Return the (X, Y) coordinate for the center point of the cell that contains the specified text.  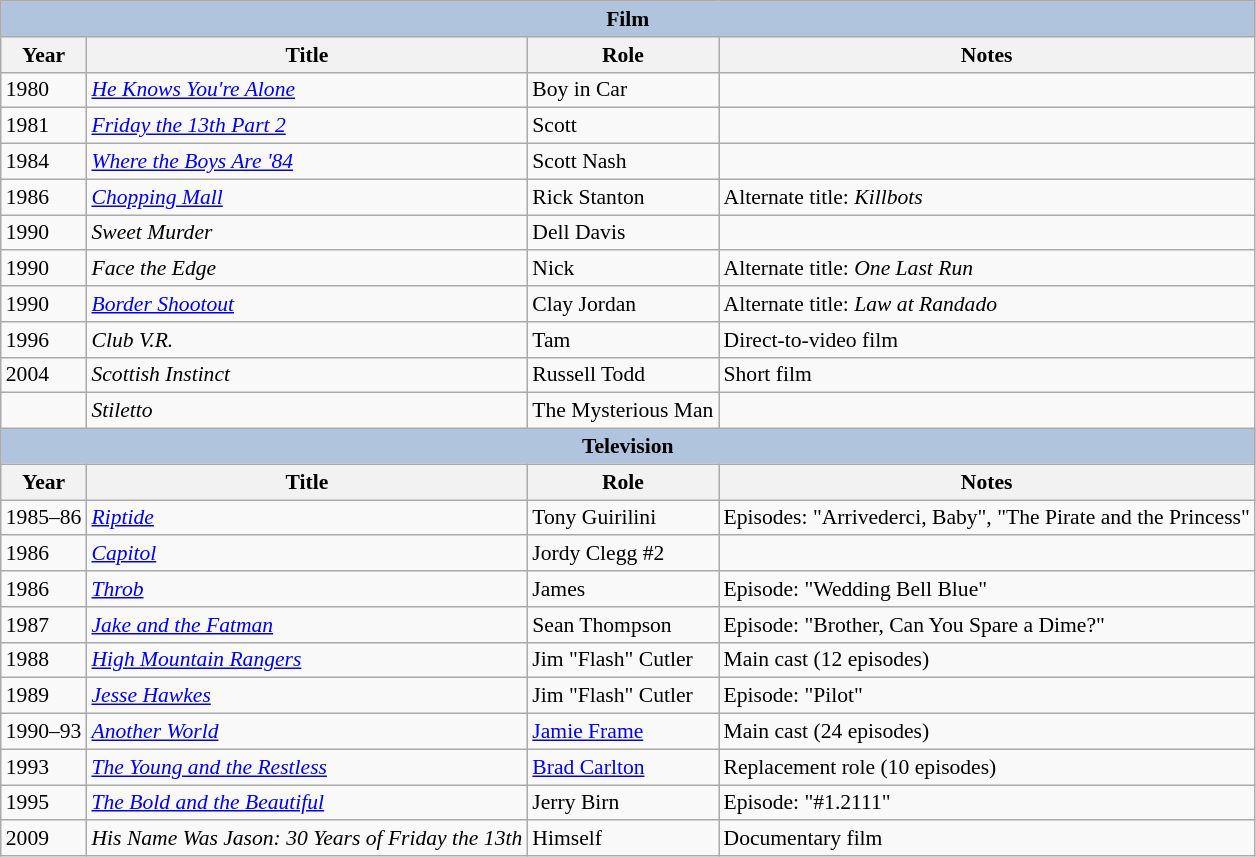
Where the Boys Are '84 (306, 162)
Scott (622, 126)
Tam (622, 340)
Episode: "Brother, Can You Spare a Dime?" (986, 625)
Sweet Murder (306, 233)
Direct-to-video film (986, 340)
Dell Davis (622, 233)
Alternate title: One Last Run (986, 269)
Border Shootout (306, 304)
Episode: "Wedding Bell Blue" (986, 589)
Riptide (306, 518)
Boy in Car (622, 90)
Main cast (12 episodes) (986, 660)
Episode: "Pilot" (986, 696)
Russell Todd (622, 375)
His Name Was Jason: 30 Years of Friday the 13th (306, 839)
1988 (44, 660)
Nick (622, 269)
Face the Edge (306, 269)
Friday the 13th Part 2 (306, 126)
Another World (306, 732)
Episode: "#1.2111" (986, 803)
Sean Thompson (622, 625)
Club V.R. (306, 340)
Himself (622, 839)
Television (628, 447)
Replacement role (10 episodes) (986, 767)
Clay Jordan (622, 304)
1987 (44, 625)
Stiletto (306, 411)
Brad Carlton (622, 767)
The Mysterious Man (622, 411)
1990–93 (44, 732)
Alternate title: Law at Randado (986, 304)
Scott Nash (622, 162)
1985–86 (44, 518)
Jake and the Fatman (306, 625)
Capitol (306, 554)
1993 (44, 767)
Film (628, 19)
2004 (44, 375)
The Young and the Restless (306, 767)
Alternate title: Killbots (986, 197)
High Mountain Rangers (306, 660)
Rick Stanton (622, 197)
James (622, 589)
1989 (44, 696)
Jerry Birn (622, 803)
Chopping Mall (306, 197)
Throb (306, 589)
Short film (986, 375)
1980 (44, 90)
Scottish Instinct (306, 375)
Tony Guirilini (622, 518)
He Knows You're Alone (306, 90)
Episodes: "Arrivederci, Baby", "The Pirate and the Princess" (986, 518)
2009 (44, 839)
Jordy Clegg #2 (622, 554)
1995 (44, 803)
The Bold and the Beautiful (306, 803)
1981 (44, 126)
Main cast (24 episodes) (986, 732)
Documentary film (986, 839)
1984 (44, 162)
Jamie Frame (622, 732)
1996 (44, 340)
Jesse Hawkes (306, 696)
